For the text-containing cell, return its midpoint in [X, Y] coordinate format. 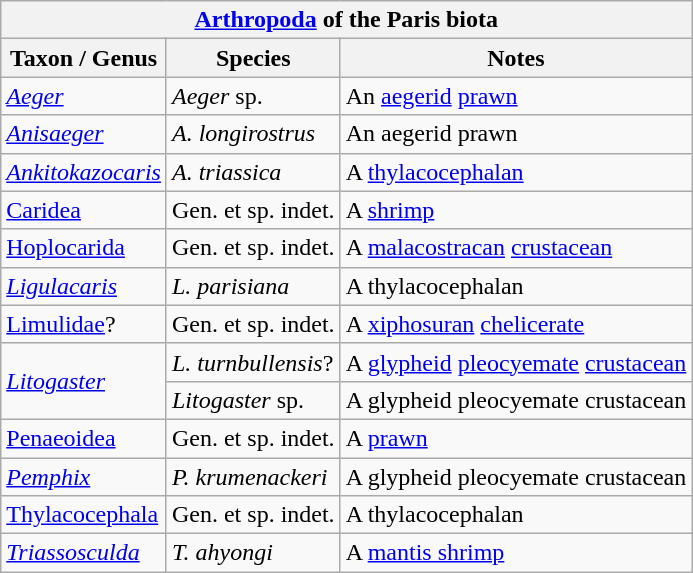
A mantis shrimp [516, 553]
Litogaster sp. [253, 400]
A. longirostrus [253, 134]
Hoplocarida [84, 248]
Litogaster [84, 381]
Arthropoda of the Paris biota [346, 20]
Ligulacaris [84, 286]
Pemphix [84, 477]
Triassosculda [84, 553]
A malacostracan crustacean [516, 248]
L. parisiana [253, 286]
P. krumenackeri [253, 477]
Caridea [84, 210]
L. turnbullensis? [253, 362]
T. ahyongi [253, 553]
A xiphosuran chelicerate [516, 324]
Limulidae? [84, 324]
Thylacocephala [84, 515]
Notes [516, 58]
Aeger [84, 96]
Species [253, 58]
A. triassica [253, 172]
Ankitokazocaris [84, 172]
Penaeoidea [84, 438]
Anisaeger [84, 134]
Aeger sp. [253, 96]
A shrimp [516, 210]
A prawn [516, 438]
Taxon / Genus [84, 58]
